Output the [X, Y] coordinate of the center of the cell containing the given text.  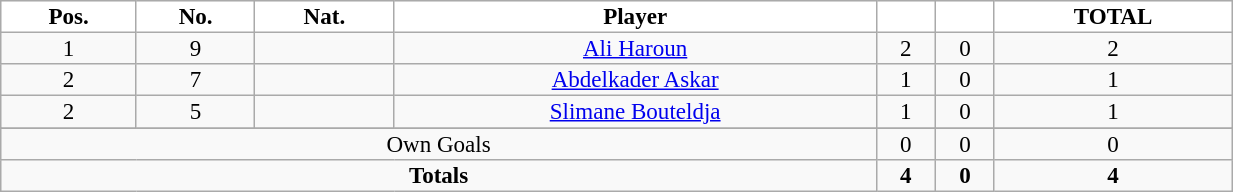
No. [196, 17]
Totals [439, 176]
TOTAL [1112, 17]
Ali Haroun [635, 49]
Nat. [324, 17]
Slimane Bouteldja [635, 112]
Player [635, 17]
Own Goals [439, 144]
Pos. [69, 17]
5 [196, 112]
9 [196, 49]
Abdelkader Askar [635, 80]
7 [196, 80]
